Search for the cell housing the specified text and yield its (x, y) center coordinate. 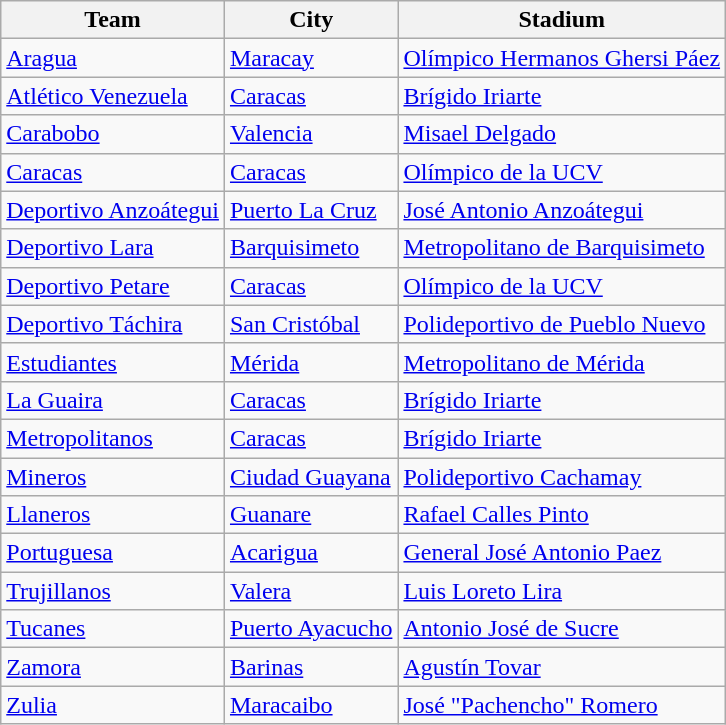
Rafael Calles Pinto (562, 515)
Agustín Tovar (562, 667)
Puerto La Cruz (310, 210)
Puerto Ayacucho (310, 629)
Carabobo (113, 134)
Maracaibo (310, 705)
Deportivo Anzoátegui (113, 210)
Zamora (113, 667)
Estudiantes (113, 362)
Barinas (310, 667)
Polideportivo Cachamay (562, 477)
Deportivo Petare (113, 286)
General José Antonio Paez (562, 553)
Valera (310, 591)
Stadium (562, 20)
José "Pachencho" Romero (562, 705)
Tucanes (113, 629)
Mineros (113, 477)
Llaneros (113, 515)
Metropolitano de Mérida (562, 362)
Aragua (113, 58)
Olímpico Hermanos Ghersi Páez (562, 58)
Barquisimeto (310, 248)
Valencia (310, 134)
Mérida (310, 362)
La Guaira (113, 400)
Luis Loreto Lira (562, 591)
San Cristóbal (310, 324)
Deportivo Lara (113, 248)
Zulia (113, 705)
Portuguesa (113, 553)
Trujillanos (113, 591)
Polideportivo de Pueblo Nuevo (562, 324)
Acarigua (310, 553)
Team (113, 20)
Atlético Venezuela (113, 96)
Metropolitano de Barquisimeto (562, 248)
Metropolitanos (113, 438)
Ciudad Guayana (310, 477)
City (310, 20)
José Antonio Anzoátegui (562, 210)
Guanare (310, 515)
Maracay (310, 58)
Antonio José de Sucre (562, 629)
Misael Delgado (562, 134)
Deportivo Táchira (113, 324)
